Find where the given text appears and provide that cell's center as [X, Y] coordinate. 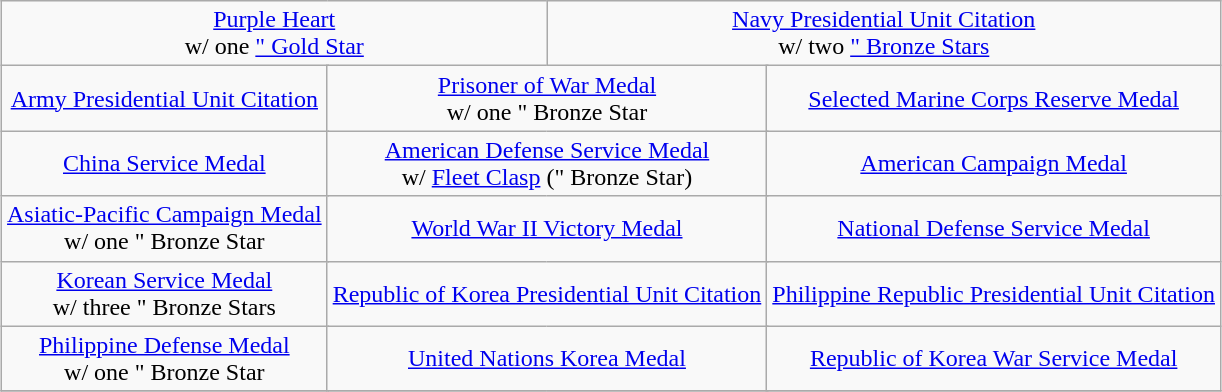
Republic of Korea Presidential Unit Citation [547, 294]
United Nations Korea Medal [547, 358]
Prisoner of War Medalw/ one " Bronze Star [547, 98]
National Defense Service Medal [994, 228]
Philippine Republic Presidential Unit Citation [994, 294]
Navy Presidential Unit Citationw/ two " Bronze Stars [884, 34]
American Defense Service Medalw/ Fleet Clasp (" Bronze Star) [547, 164]
Purple Heartw/ one " Gold Star [274, 34]
Asiatic-Pacific Campaign Medalw/ one " Bronze Star [165, 228]
Army Presidential Unit Citation [165, 98]
Republic of Korea War Service Medal [994, 358]
Selected Marine Corps Reserve Medal [994, 98]
Korean Service Medalw/ three " Bronze Stars [165, 294]
World War II Victory Medal [547, 228]
American Campaign Medal [994, 164]
China Service Medal [165, 164]
Philippine Defense Medalw/ one " Bronze Star [165, 358]
